Return the (X, Y) coordinate for the center point of the cell that contains the specified text.  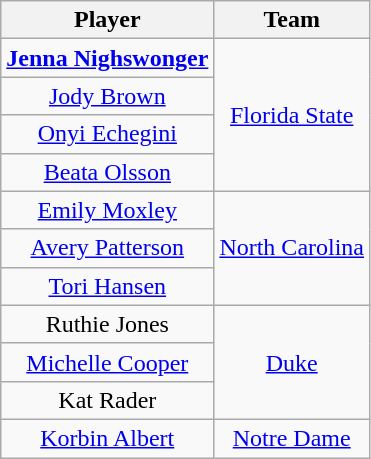
Onyi Echegini (108, 134)
Duke (292, 362)
Tori Hansen (108, 286)
Korbin Albert (108, 438)
Kat Rader (108, 400)
Team (292, 20)
North Carolina (292, 248)
Jody Brown (108, 96)
Player (108, 20)
Notre Dame (292, 438)
Ruthie Jones (108, 324)
Avery Patterson (108, 248)
Florida State (292, 115)
Michelle Cooper (108, 362)
Emily Moxley (108, 210)
Jenna Nighswonger (108, 58)
Beata Olsson (108, 172)
